Return the (x, y) coordinate for the center point of the cell that contains the specified text.  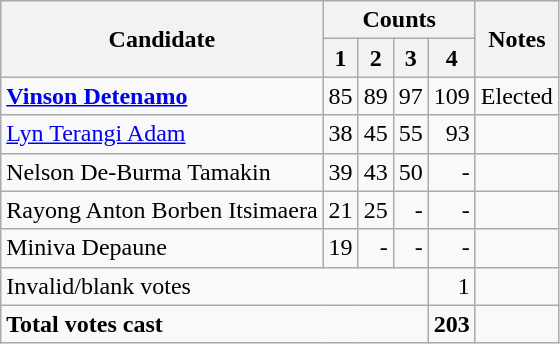
Notes (516, 39)
Invalid/blank votes (215, 286)
109 (452, 96)
Rayong Anton Borben Itsimaera (162, 210)
3 (410, 58)
93 (452, 134)
203 (452, 324)
2 (376, 58)
25 (376, 210)
89 (376, 96)
Counts (399, 20)
97 (410, 96)
45 (376, 134)
Nelson De-Burma Tamakin (162, 172)
85 (340, 96)
Lyn Terangi Adam (162, 134)
Elected (516, 96)
21 (340, 210)
Total votes cast (215, 324)
39 (340, 172)
Candidate (162, 39)
50 (410, 172)
19 (340, 248)
4 (452, 58)
43 (376, 172)
Miniva Depaune (162, 248)
Vinson Detenamo (162, 96)
55 (410, 134)
38 (340, 134)
